Detect which cell encompasses the target text, then output its [X, Y] center coordinate. 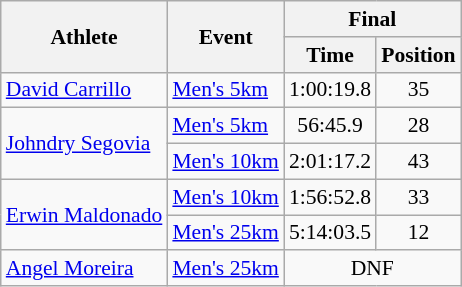
12 [418, 233]
1:56:52.8 [330, 197]
56:45.9 [330, 126]
David Carrillo [84, 90]
Time [330, 55]
Erwin Maldonado [84, 214]
33 [418, 197]
Johndry Segovia [84, 144]
1:00:19.8 [330, 90]
35 [418, 90]
Position [418, 55]
Final [372, 19]
5:14:03.5 [330, 233]
43 [418, 162]
DNF [372, 269]
2:01:17.2 [330, 162]
Athlete [84, 36]
Event [226, 36]
28 [418, 126]
Angel Moreira [84, 269]
